Scan for the cell matching the given text and deliver its [X, Y] coordinate at center. 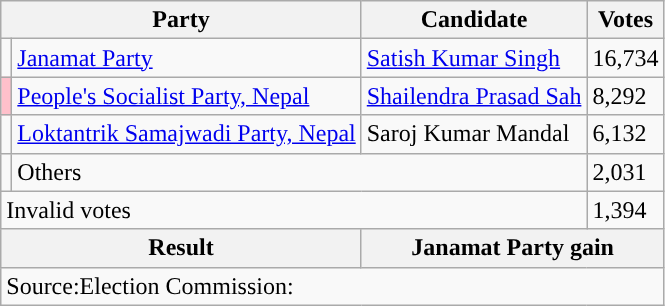
Party [181, 20]
Votes [626, 20]
Invalid votes [294, 210]
People's Socialist Party, Nepal [186, 96]
Satish Kumar Singh [474, 58]
Janamat Party gain [512, 248]
Candidate [474, 20]
Source:Election Commission: [332, 286]
8,292 [626, 96]
Saroj Kumar Mandal [474, 134]
Others [300, 172]
Janamat Party [186, 58]
Result [181, 248]
1,394 [626, 210]
2,031 [626, 172]
16,734 [626, 58]
Shailendra Prasad Sah [474, 96]
Loktantrik Samajwadi Party, Nepal [186, 134]
6,132 [626, 134]
